Search for the cell housing the specified text and yield its (x, y) center coordinate. 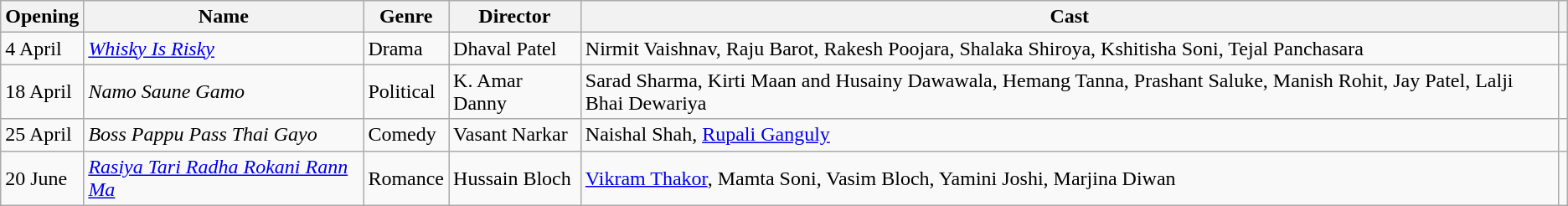
Vasant Narkar (515, 135)
Political (406, 92)
Comedy (406, 135)
Cast (1069, 17)
Sarad Sharma, Kirti Maan and Husainy Dawawala, Hemang Tanna, Prashant Saluke, Manish Rohit, Jay Patel, Lalji Bhai Dewariya (1069, 92)
K. Amar Danny (515, 92)
Naishal Shah, Rupali Ganguly (1069, 135)
Director (515, 17)
Dhaval Patel (515, 49)
Drama (406, 49)
Rasiya Tari Radha Rokani Rann Ma (224, 178)
Namo Saune Gamo (224, 92)
25 April (42, 135)
Hussain Bloch (515, 178)
Opening (42, 17)
Genre (406, 17)
Vikram Thakor, Mamta Soni, Vasim Bloch, Yamini Joshi, Marjina Diwan (1069, 178)
4 April (42, 49)
Name (224, 17)
Nirmit Vaishnav, Raju Barot, Rakesh Poojara, Shalaka Shiroya, Kshitisha Soni, Tejal Panchasara (1069, 49)
20 June (42, 178)
Whisky Is Risky (224, 49)
18 April (42, 92)
Romance (406, 178)
Boss Pappu Pass Thai Gayo (224, 135)
